Detect which cell encompasses the target text, then output its (x, y) center coordinate. 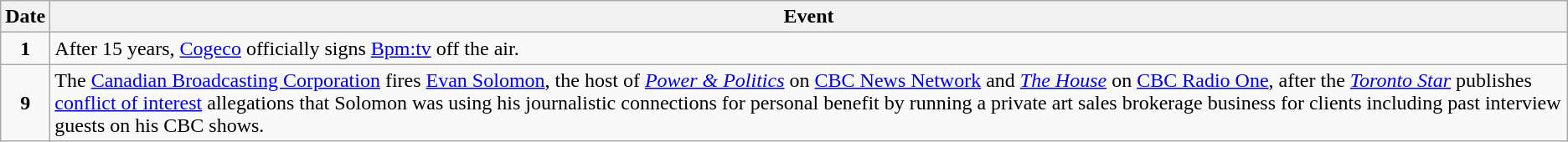
9 (25, 103)
Date (25, 17)
Event (809, 17)
1 (25, 48)
After 15 years, Cogeco officially signs Bpm:tv off the air. (809, 48)
